From the cell containing the given text, extract its center point as [x, y] coordinate. 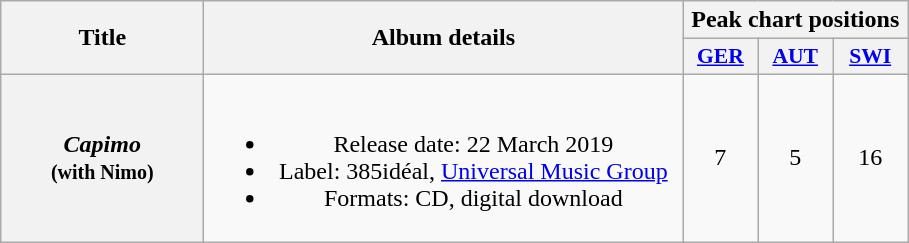
Album details [444, 38]
16 [870, 158]
SWI [870, 57]
5 [796, 158]
7 [720, 158]
GER [720, 57]
Release date: 22 March 2019Label: 385idéal, Universal Music GroupFormats: CD, digital download [444, 158]
Title [102, 38]
Capimo(with Nimo) [102, 158]
AUT [796, 57]
Peak chart positions [796, 20]
